Provide the (X, Y) coordinate of the cell's center where the given text is located.  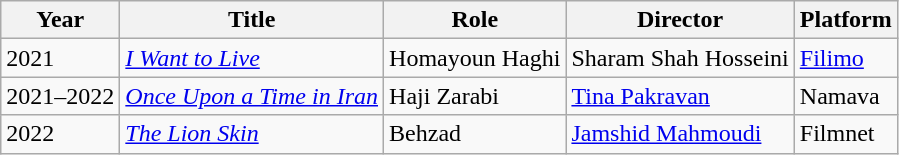
Sharam Shah Hosseini (680, 58)
Namava (846, 96)
Director (680, 20)
Year (60, 20)
Filimo (846, 58)
Behzad (475, 134)
Role (475, 20)
Tina Pakravan (680, 96)
Platform (846, 20)
Once Upon a Time in Iran (252, 96)
2022 (60, 134)
Filmnet (846, 134)
2021 (60, 58)
Jamshid Mahmoudi (680, 134)
The Lion Skin (252, 134)
2021–2022 (60, 96)
Homayoun Haghi (475, 58)
I Want to Live (252, 58)
Title (252, 20)
Haji Zarabi (475, 96)
